Search for the cell housing the specified text and yield its (x, y) center coordinate. 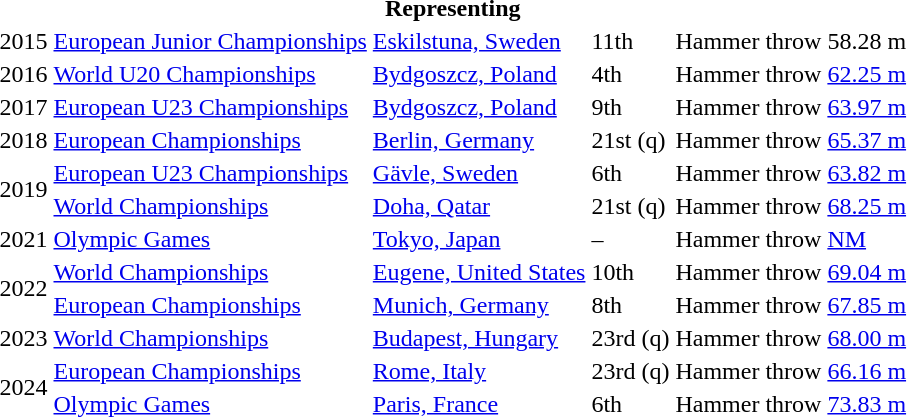
6th (630, 173)
4th (630, 74)
Rome, Italy (479, 371)
11th (630, 41)
Tokyo, Japan (479, 239)
Gävle, Sweden (479, 173)
9th (630, 107)
Olympic Games (210, 239)
Doha, Qatar (479, 206)
Munich, Germany (479, 305)
10th (630, 272)
Budapest, Hungary (479, 338)
– (630, 239)
World U20 Championships (210, 74)
Eugene, United States (479, 272)
Eskilstuna, Sweden (479, 41)
European Junior Championships (210, 41)
8th (630, 305)
Berlin, Germany (479, 140)
